Output the (X, Y) coordinate of the center of the cell containing the given text.  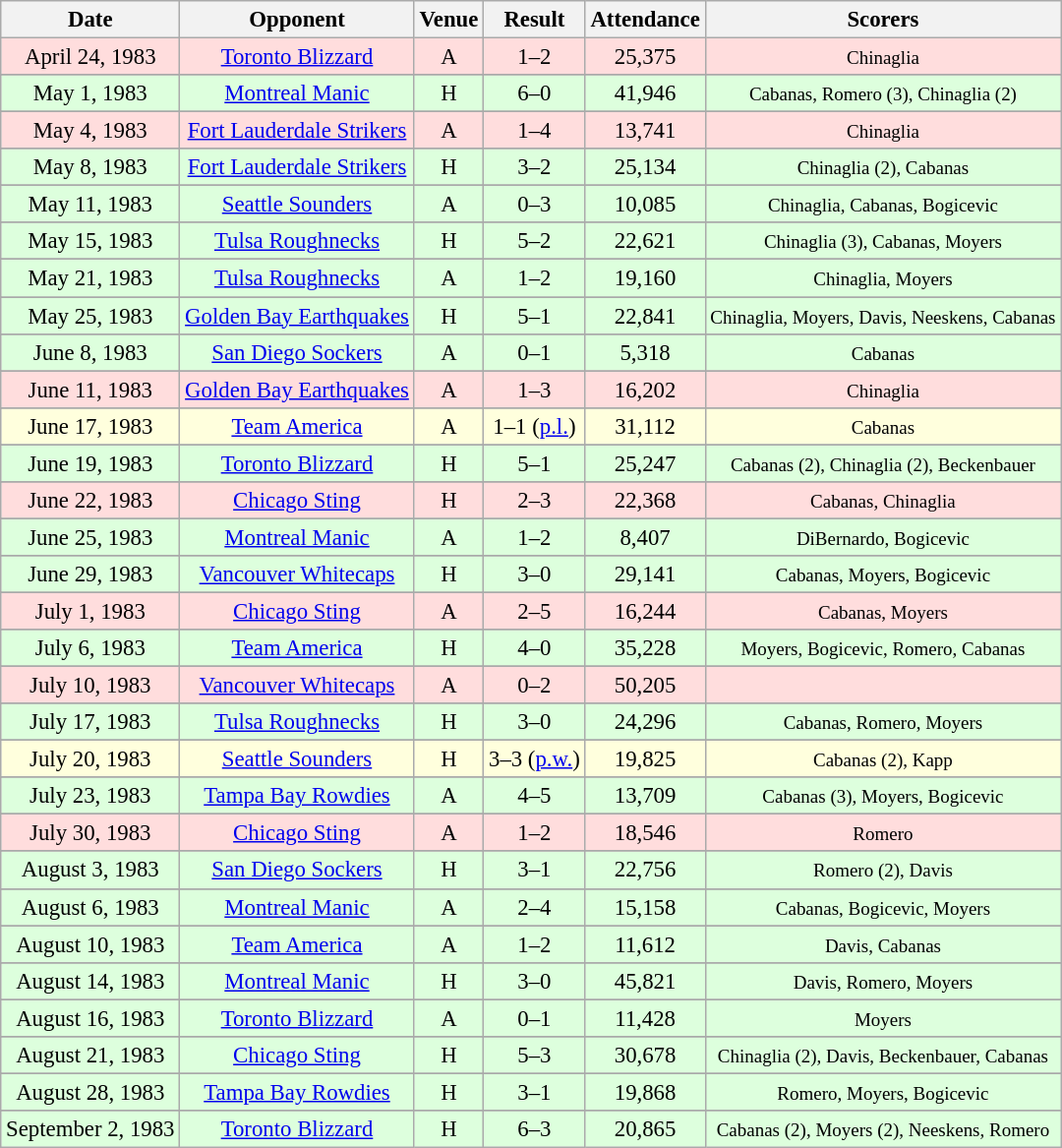
Venue (448, 20)
2–5 (535, 611)
16,244 (645, 611)
25,247 (645, 463)
19,868 (645, 1092)
Chinaglia, Moyers, Davis, Neeskens, Cabanas (883, 316)
August 6, 1983 (90, 907)
May 25, 1983 (90, 316)
Chinaglia (3), Cabanas, Moyers (883, 241)
Davis, Romero, Moyers (883, 981)
August 16, 1983 (90, 1018)
July 6, 1983 (90, 648)
1–1 (p.l.) (535, 426)
Attendance (645, 20)
13,709 (645, 796)
May 21, 1983 (90, 278)
Cabanas, Romero (3), Chinaglia (2) (883, 93)
5–2 (535, 241)
8,407 (645, 537)
22,841 (645, 316)
August 10, 1983 (90, 944)
18,546 (645, 833)
0–2 (535, 686)
4–0 (535, 648)
Cabanas (3), Moyers, Bogicevic (883, 796)
24,296 (645, 722)
Romero (2), Davis (883, 871)
August 21, 1983 (90, 1056)
June 22, 1983 (90, 501)
11,428 (645, 1018)
July 23, 1983 (90, 796)
13,741 (645, 131)
June 8, 1983 (90, 352)
25,375 (645, 57)
19,160 (645, 278)
Chinaglia, Moyers (883, 278)
Cabanas (2), Kapp (883, 759)
September 2, 1983 (90, 1129)
June 25, 1983 (90, 537)
45,821 (645, 981)
22,621 (645, 241)
Result (535, 20)
2–3 (535, 501)
Chinaglia (2), Cabanas (883, 167)
Date (90, 20)
DiBernardo, Bogicevic (883, 537)
July 10, 1983 (90, 686)
Cabanas, Moyers (883, 611)
15,158 (645, 907)
Moyers (883, 1018)
35,228 (645, 648)
50,205 (645, 686)
3–3 (p.w.) (535, 759)
3–2 (535, 167)
June 29, 1983 (90, 574)
August 3, 1983 (90, 871)
6–0 (535, 93)
4–5 (535, 796)
Opponent (297, 20)
August 28, 1983 (90, 1092)
31,112 (645, 426)
Cabanas, Bogicevic, Moyers (883, 907)
5,318 (645, 352)
June 17, 1983 (90, 426)
Cabanas, Chinaglia (883, 501)
1–3 (535, 390)
Cabanas (2), Chinaglia (2), Beckenbauer (883, 463)
July 1, 1983 (90, 611)
July 17, 1983 (90, 722)
30,678 (645, 1056)
Davis, Cabanas (883, 944)
29,141 (645, 574)
June 19, 1983 (90, 463)
6–3 (535, 1129)
Cabanas (2), Moyers (2), Neeskens, Romero (883, 1129)
May 11, 1983 (90, 205)
May 8, 1983 (90, 167)
Romero (883, 833)
July 30, 1983 (90, 833)
0–3 (535, 205)
Moyers, Bogicevic, Romero, Cabanas (883, 648)
20,865 (645, 1129)
May 4, 1983 (90, 131)
2–4 (535, 907)
Cabanas, Moyers, Bogicevic (883, 574)
April 24, 1983 (90, 57)
June 11, 1983 (90, 390)
22,368 (645, 501)
May 1, 1983 (90, 93)
Cabanas, Romero, Moyers (883, 722)
August 14, 1983 (90, 981)
Chinaglia (2), Davis, Beckenbauer, Cabanas (883, 1056)
41,946 (645, 93)
5–3 (535, 1056)
19,825 (645, 759)
16,202 (645, 390)
1–4 (535, 131)
July 20, 1983 (90, 759)
11,612 (645, 944)
10,085 (645, 205)
Romero, Moyers, Bogicevic (883, 1092)
Chinaglia, Cabanas, Bogicevic (883, 205)
Scorers (883, 20)
25,134 (645, 167)
May 15, 1983 (90, 241)
22,756 (645, 871)
